Locate the cell with the specified text and output its (x, y) center coordinate. 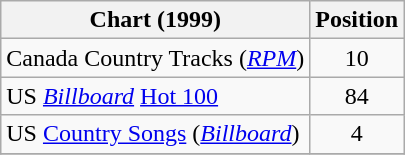
US Billboard Hot 100 (156, 96)
4 (357, 134)
Canada Country Tracks (RPM) (156, 58)
84 (357, 96)
Position (357, 20)
US Country Songs (Billboard) (156, 134)
Chart (1999) (156, 20)
10 (357, 58)
